Locate the cell with the specified text and output its [X, Y] center coordinate. 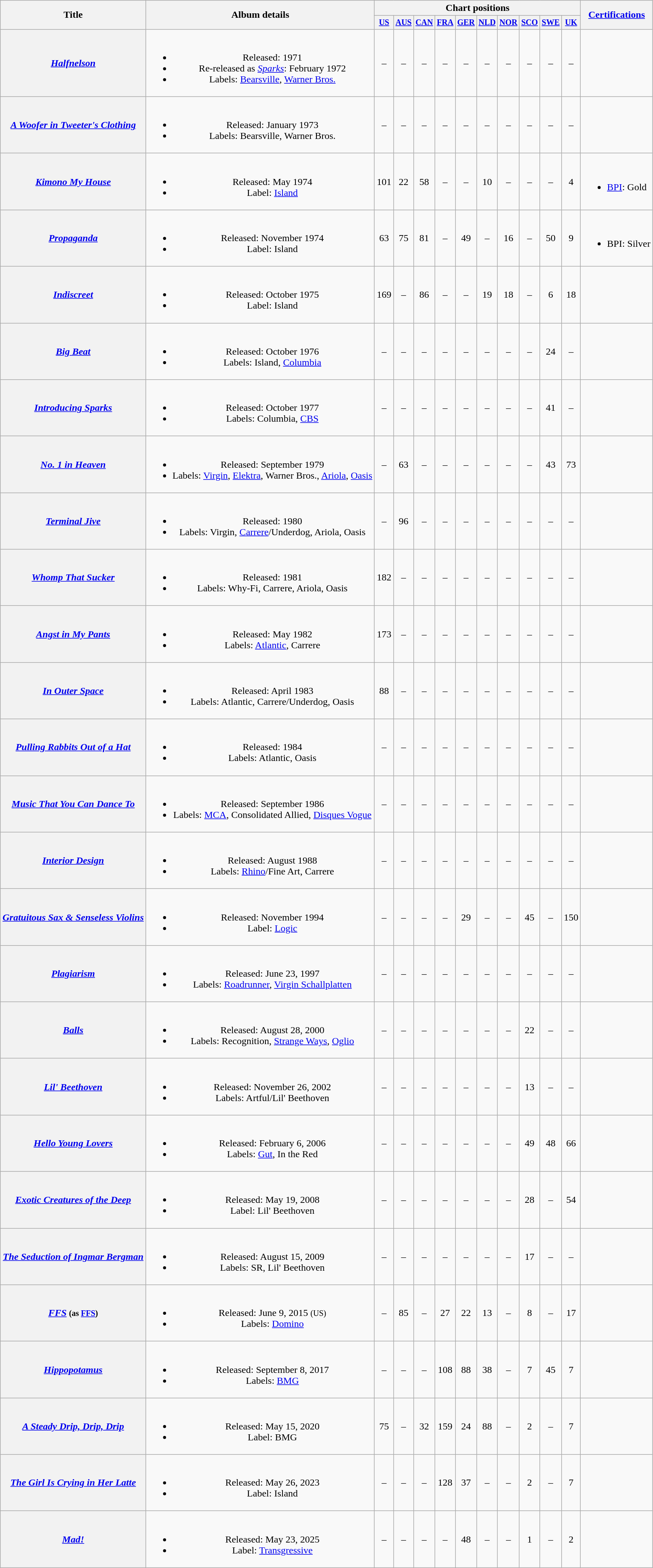
Released: January 1973Labels: Bearsville, Warner Bros. [260, 125]
BPI: Gold [617, 181]
Released: April 1983Labels: Atlantic, Carrere/Underdog, Oasis [260, 691]
Released: 1980Labels: Virgin, Carrere/Underdog, Ariola, Oasis [260, 521]
Title [74, 15]
Released: November 26, 2002Labels: Artful/Lil' Beethoven [260, 1087]
Released: September 1986Labels: MCA, Consolidated Allied, Disques Vogue [260, 804]
No. 1 in Heaven [74, 465]
Big Beat [74, 351]
Album details [260, 15]
SWE [551, 23]
Released: May 1974Label: Island [260, 181]
Kimono My House [74, 181]
66 [571, 1143]
41 [551, 408]
58 [424, 181]
Released: May 19, 2008Label: Lil' Beethoven [260, 1200]
BPI: Silver [617, 238]
Whomp That Sucker [74, 578]
Released: October 1975Label: Island [260, 295]
FFS (as FFS) [74, 1313]
73 [571, 465]
Released: May 23, 2025Label: Transgressive [260, 1539]
173 [384, 634]
The Girl Is Crying in Her Latte [74, 1483]
Exotic Creatures of the Deep [74, 1200]
32 [424, 1426]
Gratuitous Sax & Senseless Violins [74, 917]
UK [571, 23]
182 [384, 578]
Hippopotamus [74, 1370]
Released: June 23, 1997Labels: Roadrunner, Virgin Schallplatten [260, 973]
50 [551, 238]
8 [529, 1313]
FRA [445, 23]
Released: August 28, 2000Labels: Recognition, Strange Ways, Oglio [260, 1030]
128 [445, 1483]
Released: October 1977Labels: Columbia, CBS [260, 408]
Released: 1971Re-released as Sparks: February 1972 Labels: Bearsville, Warner Bros. [260, 63]
10 [487, 181]
29 [466, 917]
Introducing Sparks [74, 408]
1 [529, 1539]
Released: May 1982Labels: Atlantic, Carrere [260, 634]
SCO [529, 23]
Released: November 1974Label: Island [260, 238]
28 [529, 1200]
Lil' Beethoven [74, 1087]
Released: November 1994Label: Logic [260, 917]
NLD [487, 23]
The Seduction of Ingmar Bergman [74, 1257]
NOR [508, 23]
US [384, 23]
150 [571, 917]
Released: 1984Labels: Atlantic, Oasis [260, 747]
19 [487, 295]
Hello Young Lovers [74, 1143]
169 [384, 295]
Terminal Jive [74, 521]
86 [424, 295]
Halfnelson [74, 63]
54 [571, 1200]
A Steady Drip, Drip, Drip [74, 1426]
43 [551, 465]
Released: February 6, 2006Labels: Gut, In the Red [260, 1143]
9 [571, 238]
101 [384, 181]
A Woofer in Tweeter's Clothing [74, 125]
96 [403, 521]
Released: June 9, 2015 (US)Labels: Domino [260, 1313]
In Outer Space [74, 691]
Balls [74, 1030]
Propaganda [74, 238]
Released: September 1979Labels: Virgin, Elektra, Warner Bros., Ariola, Oasis [260, 465]
GER [466, 23]
Released: September 8, 2017Labels: BMG [260, 1370]
Released: October 1976Labels: Island, Columbia [260, 351]
Indiscreet [74, 295]
38 [487, 1370]
27 [445, 1313]
85 [403, 1313]
Plagiarism [74, 973]
Released: August 15, 2009Labels: SR, Lil' Beethoven [260, 1257]
Released: August 1988Labels: Rhino/Fine Art, Carrere [260, 860]
AUS [403, 23]
Mad! [74, 1539]
Angst in My Pants [74, 634]
Interior Design [74, 860]
Released: May 26, 2023Label: Island [260, 1483]
108 [445, 1370]
Pulling Rabbits Out of a Hat [74, 747]
37 [466, 1483]
4 [571, 181]
6 [551, 295]
81 [424, 238]
CAN [424, 23]
Chart positions [478, 8]
Released: May 15, 2020Label: BMG [260, 1426]
159 [445, 1426]
Released: 1981Labels: Why-Fi, Carrere, Ariola, Oasis [260, 578]
16 [508, 238]
Certifications [617, 15]
Music That You Can Dance To [74, 804]
